Search for the cell housing the specified text and yield its [X, Y] center coordinate. 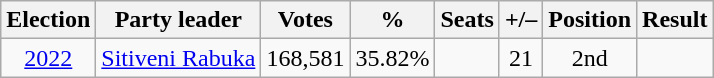
Seats [467, 20]
Result [675, 20]
21 [520, 58]
Sitiveni Rabuka [178, 58]
Election [48, 20]
2nd [590, 58]
Party leader [178, 20]
Position [590, 20]
+/– [520, 20]
% [392, 20]
168,581 [306, 58]
35.82% [392, 58]
Votes [306, 20]
2022 [48, 58]
